Pinpoint the cell where the given text exists, returning its (X, Y) midpoint coordinate. 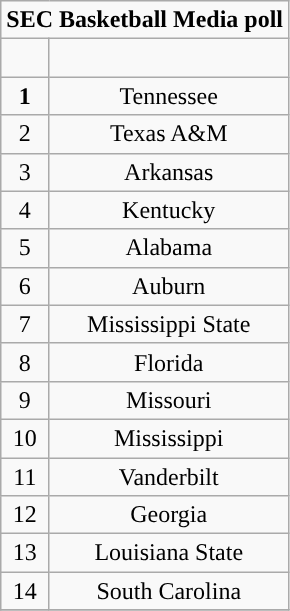
Louisiana State (169, 553)
Missouri (169, 400)
5 (25, 248)
14 (25, 591)
Florida (169, 362)
Georgia (169, 515)
13 (25, 553)
3 (25, 172)
9 (25, 400)
Arkansas (169, 172)
Texas A&M (169, 134)
2 (25, 134)
12 (25, 515)
7 (25, 324)
1 (25, 96)
4 (25, 210)
Mississippi State (169, 324)
8 (25, 362)
South Carolina (169, 591)
SEC Basketball Media poll (145, 20)
Tennessee (169, 96)
11 (25, 477)
Mississippi (169, 438)
10 (25, 438)
Vanderbilt (169, 477)
6 (25, 286)
Kentucky (169, 210)
Alabama (169, 248)
Auburn (169, 286)
